Search for the cell housing the specified text and yield its [x, y] center coordinate. 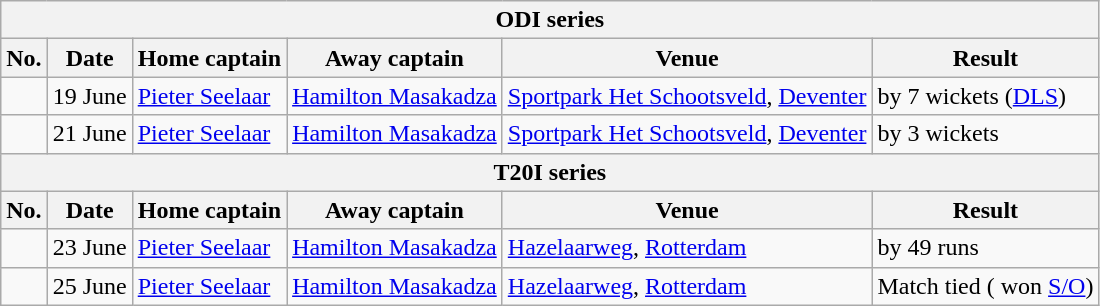
19 June [90, 96]
T20I series [550, 172]
by 49 runs [986, 248]
by 7 wickets (DLS) [986, 96]
23 June [90, 248]
Match tied ( won S/O) [986, 286]
ODI series [550, 20]
21 June [90, 134]
by 3 wickets [986, 134]
25 June [90, 286]
